Identify which cell holds the provided text, then report its (X, Y) central coordinate. 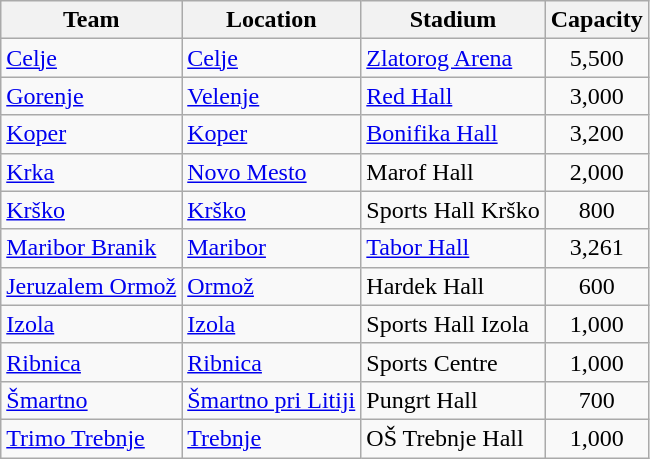
3,000 (596, 96)
Sports Hall Krško (453, 210)
Hardek Hall (453, 286)
Trimo Trebnje (92, 438)
OŠ Trebnje Hall (453, 438)
Sports Hall Izola (453, 324)
Krka (92, 172)
Novo Mesto (272, 172)
Jeruzalem Ormož (92, 286)
600 (596, 286)
Team (92, 20)
Bonifika Hall (453, 134)
Velenje (272, 96)
Šmartno pri Litiji (272, 400)
5,500 (596, 58)
3,261 (596, 248)
Ormož (272, 286)
3,200 (596, 134)
Capacity (596, 20)
Red Hall (453, 96)
Stadium (453, 20)
Maribor (272, 248)
Location (272, 20)
Šmartno (92, 400)
Maribor Branik (92, 248)
Pungrt Hall (453, 400)
2,000 (596, 172)
700 (596, 400)
Trebnje (272, 438)
Sports Centre (453, 362)
Marof Hall (453, 172)
Gorenje (92, 96)
Zlatorog Arena (453, 58)
800 (596, 210)
Tabor Hall (453, 248)
